Locate the cell with the specified text and output its (x, y) center coordinate. 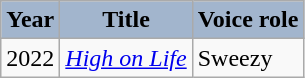
Voice role (248, 20)
Sweezy (248, 58)
2022 (30, 58)
High on Life (126, 58)
Year (30, 20)
Title (126, 20)
